Find where the given text appears and provide that cell's center as (x, y) coordinate. 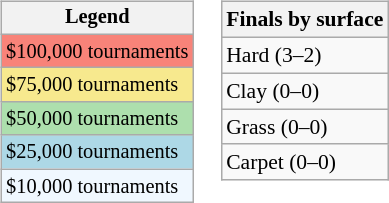
Legend (97, 18)
$50,000 tournaments (97, 119)
$75,000 tournaments (97, 85)
Finals by surface (304, 20)
$25,000 tournaments (97, 152)
$100,000 tournaments (97, 51)
$10,000 tournaments (97, 186)
Clay (0–0) (304, 91)
Grass (0–0) (304, 127)
Hard (3–2) (304, 55)
Carpet (0–0) (304, 162)
